Output the (x, y) coordinate of the center of the cell containing the given text.  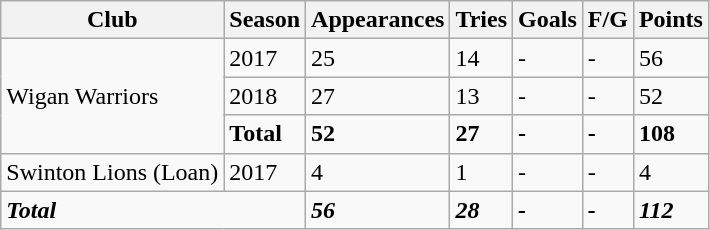
Points (670, 20)
25 (378, 58)
28 (482, 210)
Appearances (378, 20)
Goals (548, 20)
Season (265, 20)
Swinton Lions (Loan) (112, 172)
Tries (482, 20)
112 (670, 210)
Wigan Warriors (112, 96)
1 (482, 172)
13 (482, 96)
F/G (608, 20)
2018 (265, 96)
108 (670, 134)
14 (482, 58)
Club (112, 20)
